Extract the (X, Y) coordinate from the center of the cell holding the provided text.  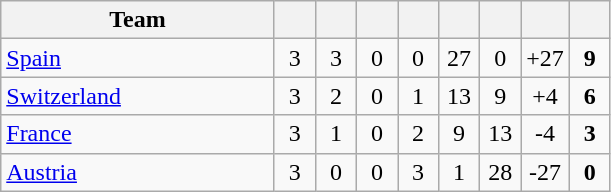
28 (500, 172)
Switzerland (138, 96)
Spain (138, 58)
Austria (138, 172)
France (138, 134)
+4 (546, 96)
27 (460, 58)
+27 (546, 58)
Team (138, 20)
-27 (546, 172)
-4 (546, 134)
6 (590, 96)
